Capture the cell that displays the provided text and extract its (x, y) central coordinate. 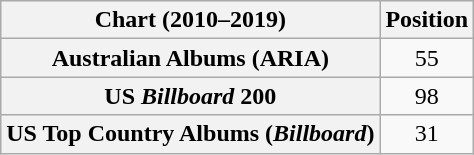
Position (427, 20)
US Top Country Albums (Billboard) (190, 134)
US Billboard 200 (190, 96)
Chart (2010–2019) (190, 20)
Australian Albums (ARIA) (190, 58)
31 (427, 134)
98 (427, 96)
55 (427, 58)
